Return the (x, y) coordinate for the center point of the cell that contains the specified text.  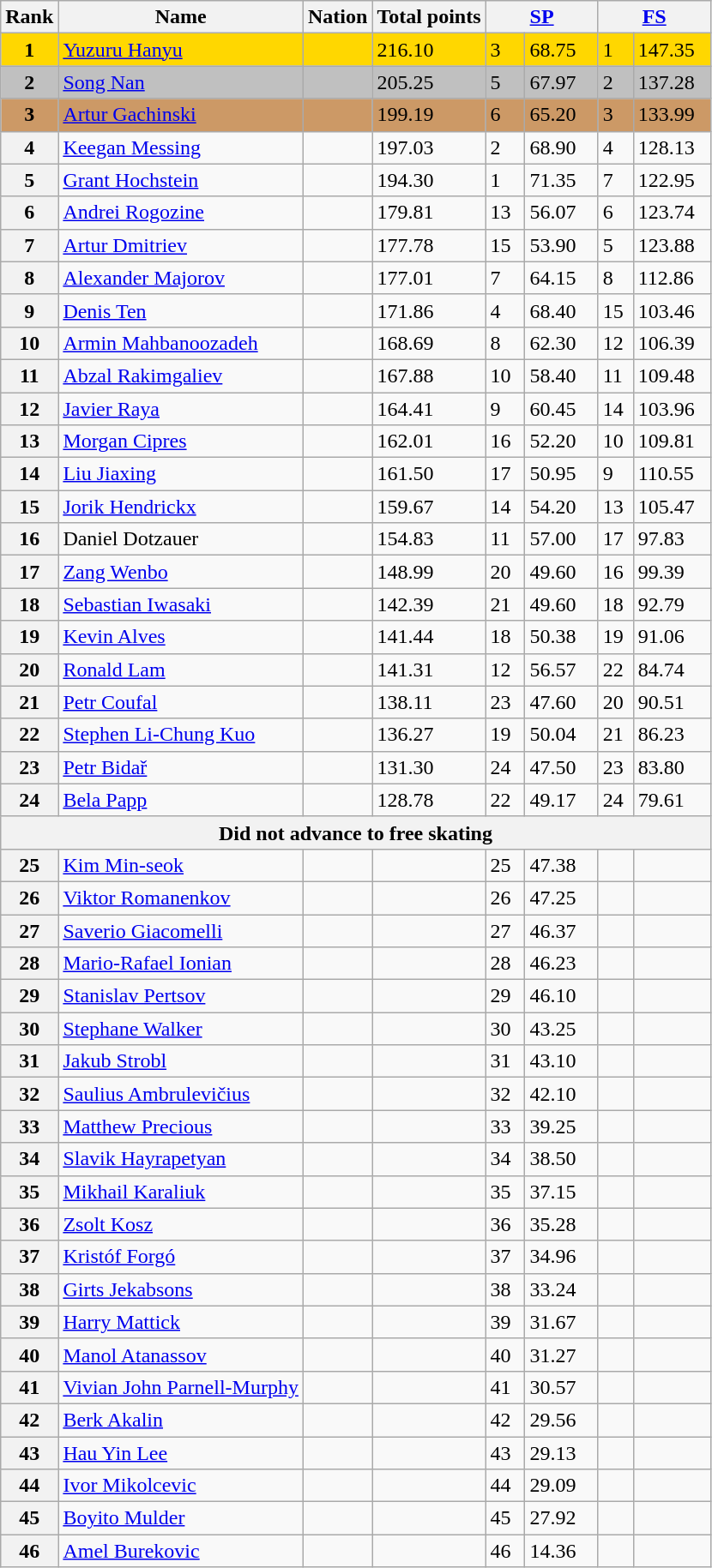
147.35 (672, 50)
30.57 (561, 1387)
Ronald Lam (181, 670)
Hau Yin Lee (181, 1453)
106.39 (672, 343)
46.23 (561, 964)
148.99 (429, 572)
103.96 (672, 409)
123.74 (672, 213)
92.79 (672, 604)
31.27 (561, 1355)
168.69 (429, 343)
Zang Wenbo (181, 572)
Berk Akalin (181, 1420)
43.10 (561, 1061)
109.48 (672, 375)
133.99 (672, 115)
54.20 (561, 507)
197.03 (429, 147)
31.67 (561, 1322)
Saulius Ambrulevičius (181, 1094)
177.78 (429, 245)
Keegan Messing (181, 147)
109.81 (672, 442)
47.38 (561, 865)
Mikhail Karaliuk (181, 1192)
Total points (429, 17)
177.01 (429, 278)
91.06 (672, 637)
99.39 (672, 572)
56.57 (561, 670)
Boyito Mulder (181, 1518)
141.44 (429, 637)
50.38 (561, 637)
Daniel Dotzauer (181, 539)
52.20 (561, 442)
Mario-Rafael Ionian (181, 964)
162.01 (429, 442)
Petr Coufal (181, 702)
56.07 (561, 213)
Denis Ten (181, 310)
62.30 (561, 343)
67.97 (561, 82)
34.96 (561, 1257)
46.37 (561, 930)
Sebastian Iwasaki (181, 604)
SP (542, 17)
164.41 (429, 409)
Yuzuru Hanyu (181, 50)
37.15 (561, 1192)
Stephane Walker (181, 1029)
47.50 (561, 767)
60.45 (561, 409)
Stephen Li-Chung Kuo (181, 735)
Nation (337, 17)
Bela Papp (181, 800)
Name (181, 17)
Stanislav Pertsov (181, 996)
43.25 (561, 1029)
57.00 (561, 539)
71.35 (561, 180)
142.39 (429, 604)
53.90 (561, 245)
33.24 (561, 1289)
49.17 (561, 800)
29.13 (561, 1453)
154.83 (429, 539)
58.40 (561, 375)
38.50 (561, 1159)
Petr Bidař (181, 767)
161.50 (429, 474)
29.09 (561, 1486)
50.04 (561, 735)
50.95 (561, 474)
122.95 (672, 180)
64.15 (561, 278)
84.74 (672, 670)
105.47 (672, 507)
68.90 (561, 147)
123.88 (672, 245)
Matthew Precious (181, 1126)
Morgan Cipres (181, 442)
Saverio Giacomelli (181, 930)
14.36 (561, 1551)
Amel Burekovic (181, 1551)
47.60 (561, 702)
97.83 (672, 539)
Kevin Alves (181, 637)
103.46 (672, 310)
138.11 (429, 702)
46.10 (561, 996)
205.25 (429, 82)
112.86 (672, 278)
Artur Gachinski (181, 115)
68.75 (561, 50)
Jorik Hendrickx (181, 507)
Harry Mattick (181, 1322)
137.28 (672, 82)
Abzal Rakimgaliev (181, 375)
Manol Atanassov (181, 1355)
110.55 (672, 474)
141.31 (429, 670)
Song Nan (181, 82)
159.67 (429, 507)
128.78 (429, 800)
42.10 (561, 1094)
Rank (29, 17)
Kim Min-seok (181, 865)
90.51 (672, 702)
39.25 (561, 1126)
Andrei Rogozine (181, 213)
199.19 (429, 115)
79.61 (672, 800)
Did not advance to free skating (355, 832)
FS (654, 17)
68.40 (561, 310)
Grant Hochstein (181, 180)
29.56 (561, 1420)
Vivian John Parnell-Murphy (181, 1387)
131.30 (429, 767)
86.23 (672, 735)
27.92 (561, 1518)
Alexander Majorov (181, 278)
Javier Raya (181, 409)
65.20 (561, 115)
Jakub Strobl (181, 1061)
47.25 (561, 898)
167.88 (429, 375)
Liu Jiaxing (181, 474)
83.80 (672, 767)
Kristóf Forgó (181, 1257)
Viktor Romanenkov (181, 898)
Slavik Hayrapetyan (181, 1159)
Armin Mahbanoozadeh (181, 343)
Girts Jekabsons (181, 1289)
Artur Dmitriev (181, 245)
171.86 (429, 310)
194.30 (429, 180)
136.27 (429, 735)
216.10 (429, 50)
Ivor Mikolcevic (181, 1486)
Zsolt Kosz (181, 1224)
128.13 (672, 147)
179.81 (429, 213)
35.28 (561, 1224)
